Search for the cell housing the specified text and yield its (x, y) center coordinate. 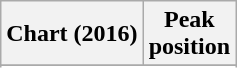
Peak position (189, 34)
Chart (2016) (72, 34)
